Search for the cell housing the specified text and yield its (x, y) center coordinate. 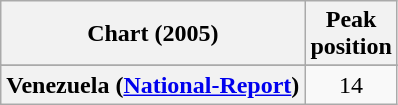
Venezuela (National-Report) (153, 85)
Peakposition (351, 34)
14 (351, 85)
Chart (2005) (153, 34)
